Return (x, y) of the center of cell containing provided text 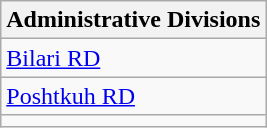
Poshtkuh RD (134, 96)
Administrative Divisions (134, 20)
Bilari RD (134, 58)
